Pinpoint the cell where the given text exists, returning its [x, y] midpoint coordinate. 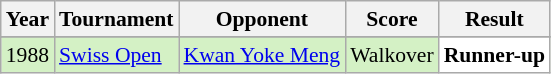
Year [28, 19]
Tournament [116, 19]
Result [494, 19]
Walkover [392, 55]
1988 [28, 55]
Runner-up [494, 55]
Opponent [262, 19]
Kwan Yoke Meng [262, 55]
Score [392, 19]
Swiss Open [116, 55]
